Search for the cell housing the specified text and yield its [x, y] center coordinate. 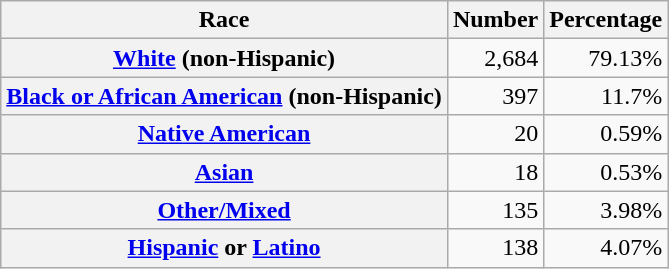
11.7% [606, 96]
Race [224, 20]
4.07% [606, 248]
138 [495, 248]
3.98% [606, 210]
Number [495, 20]
79.13% [606, 58]
397 [495, 96]
White (non-Hispanic) [224, 58]
Black or African American (non-Hispanic) [224, 96]
0.59% [606, 134]
0.53% [606, 172]
Other/Mixed [224, 210]
Hispanic or Latino [224, 248]
2,684 [495, 58]
135 [495, 210]
Native American [224, 134]
Percentage [606, 20]
Asian [224, 172]
20 [495, 134]
18 [495, 172]
